Return the (x, y) coordinate for the center point of the cell that contains the specified text.  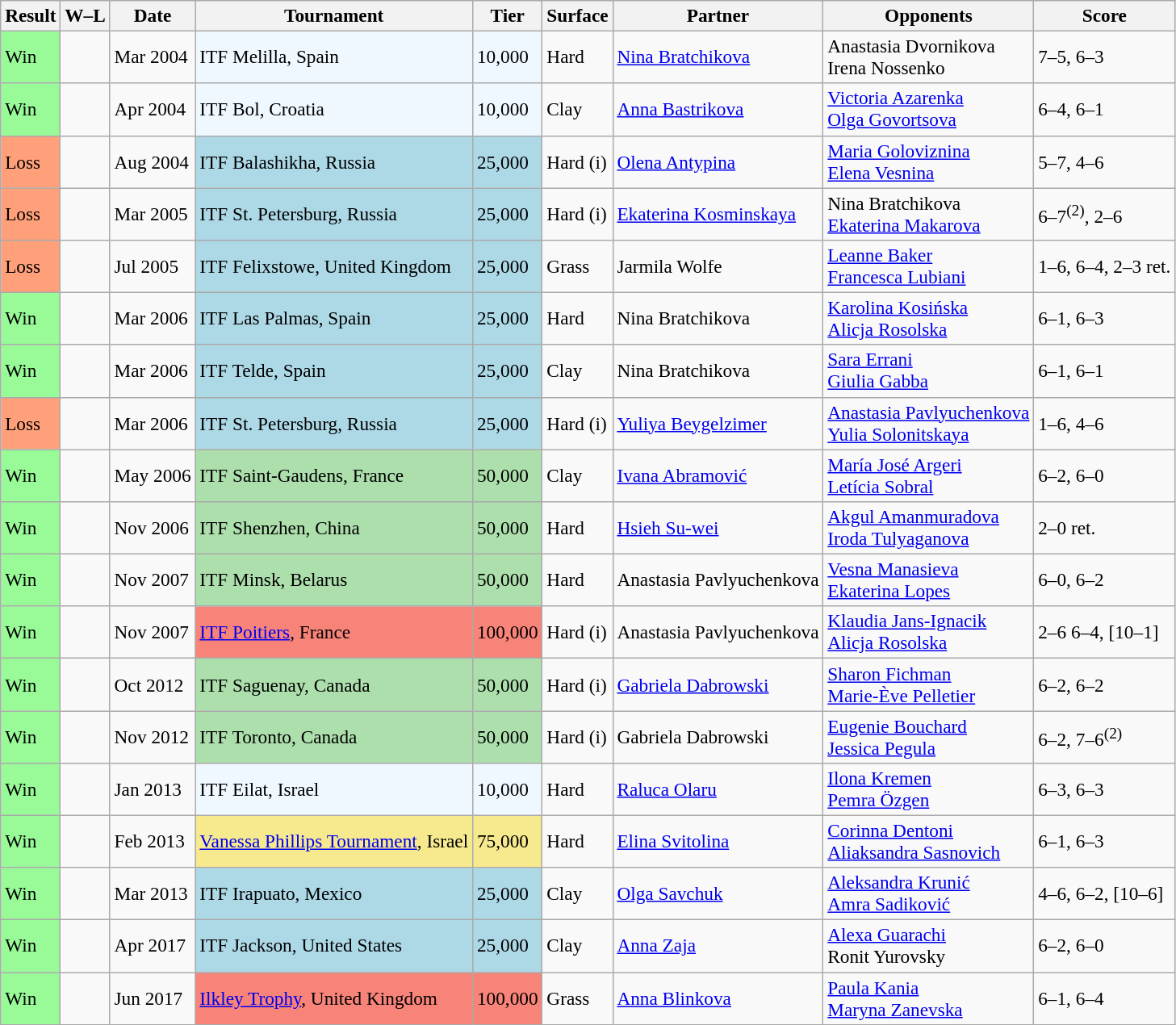
Mar 2005 (153, 213)
Opponents (928, 15)
Nina Bratchikova Ekaterina Makarova (928, 213)
Mar 2004 (153, 56)
ITF Jackson, United States (334, 946)
ITF Telde, Spain (334, 371)
Victoria Azarenka Olga Govortsova (928, 110)
Eugenie Bouchard Jessica Pegula (928, 736)
ITF Toronto, Canada (334, 736)
Anna Bastrikova (718, 110)
Hsieh Su-wei (718, 528)
Yuliya Beygelzimer (718, 423)
Raluca Olaru (718, 789)
ITF Saguenay, Canada (334, 684)
Ivana Abramović (718, 475)
75,000 (508, 841)
Akgul Amanmuradova Iroda Tulyaganova (928, 528)
1–6, 4–6 (1104, 423)
Oct 2012 (153, 684)
Vesna Manasieva Ekaterina Lopes (928, 579)
Anastasia Pavlyuchenkova Yulia Solonitskaya (928, 423)
Maria Goloviznina Elena Vesnina (928, 161)
Vanessa Phillips Tournament, Israel (334, 841)
2–0 ret. (1104, 528)
6–2, 7–6(2) (1104, 736)
6–4, 6–1 (1104, 110)
Feb 2013 (153, 841)
Date (153, 15)
Result (31, 15)
Anna Zaja (718, 946)
Anna Blinkova (718, 998)
Jarmila Wolfe (718, 266)
Corinna Dentoni Aliaksandra Sasnovich (928, 841)
Sara Errani Giulia Gabba (928, 371)
ITF Minsk, Belarus (334, 579)
ITF Balashikha, Russia (334, 161)
Ilkley Trophy, United Kingdom (334, 998)
Jan 2013 (153, 789)
Mar 2013 (153, 894)
Elina Svitolina (718, 841)
ITF Felixstowe, United Kingdom (334, 266)
Sharon Fichman Marie-Ève Pelletier (928, 684)
Apr 2004 (153, 110)
Jun 2017 (153, 998)
Ilona Kremen Pemra Özgen (928, 789)
Tournament (334, 15)
ITF Saint-Gaudens, France (334, 475)
Tier (508, 15)
W–L (86, 15)
ITF Eilat, Israel (334, 789)
ITF Las Palmas, Spain (334, 318)
María José Argeri Letícia Sobral (928, 475)
Aleksandra Krunić Amra Sadiković (928, 894)
May 2006 (153, 475)
Jul 2005 (153, 266)
5–7, 4–6 (1104, 161)
ITF Melilla, Spain (334, 56)
ITF Bol, Croatia (334, 110)
Surface (578, 15)
Nov 2012 (153, 736)
Nov 2006 (153, 528)
7–5, 6–3 (1104, 56)
6–1, 6–4 (1104, 998)
Alexa Guarachi Ronit Yurovsky (928, 946)
Partner (718, 15)
6–0, 6–2 (1104, 579)
Score (1104, 15)
Anastasia Dvornikova Irena Nossenko (928, 56)
6–3, 6–3 (1104, 789)
1–6, 6–4, 2–3 ret. (1104, 266)
Klaudia Jans-Ignacik Alicja Rosolska (928, 633)
6–2, 6–2 (1104, 684)
ITF Irapuato, Mexico (334, 894)
4–6, 6–2, [10–6] (1104, 894)
6–1, 6–1 (1104, 371)
Olga Savchuk (718, 894)
Paula Kania Maryna Zanevska (928, 998)
6–7(2), 2–6 (1104, 213)
ITF Shenzhen, China (334, 528)
ITF Poitiers, France (334, 633)
Leanne Baker Francesca Lubiani (928, 266)
Ekaterina Kosminskaya (718, 213)
2–6 6–4, [10–1] (1104, 633)
Apr 2017 (153, 946)
Olena Antypina (718, 161)
Karolina Kosińska Alicja Rosolska (928, 318)
Aug 2004 (153, 161)
